Detect which cell encompasses the target text, then output its [x, y] center coordinate. 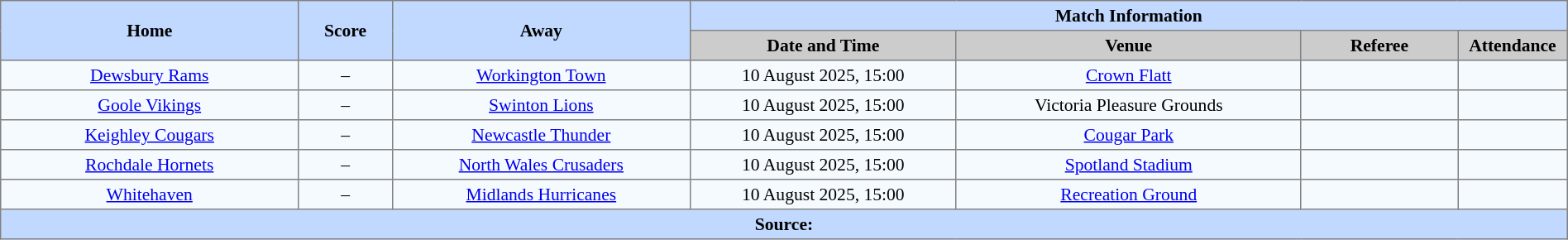
Home [150, 31]
Swinton Lions [541, 105]
Cougar Park [1128, 135]
North Wales Crusaders [541, 165]
Recreation Ground [1128, 194]
Whitehaven [150, 194]
Match Information [1128, 16]
Crown Flatt [1128, 75]
Venue [1128, 46]
Newcastle Thunder [541, 135]
Date and Time [823, 46]
Goole Vikings [150, 105]
Away [541, 31]
Keighley Cougars [150, 135]
Workington Town [541, 75]
Spotland Stadium [1128, 165]
Rochdale Hornets [150, 165]
Score [346, 31]
Dewsbury Rams [150, 75]
Attendance [1513, 46]
Midlands Hurricanes [541, 194]
Source: [784, 224]
Referee [1379, 46]
Victoria Pleasure Grounds [1128, 105]
